Provide the (X, Y) coordinate of the cell's center where the given text is located.  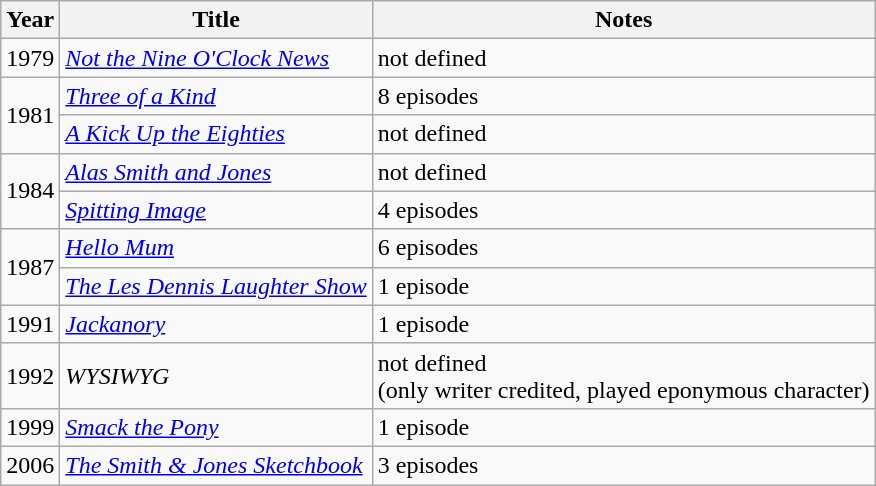
1984 (30, 191)
4 episodes (624, 210)
8 episodes (624, 96)
Jackanory (216, 324)
Not the Nine O'Clock News (216, 58)
1987 (30, 267)
The Les Dennis Laughter Show (216, 286)
Alas Smith and Jones (216, 172)
Smack the Pony (216, 427)
A Kick Up the Eighties (216, 134)
Title (216, 20)
1999 (30, 427)
The Smith & Jones Sketchbook (216, 465)
WYSIWYG (216, 376)
1991 (30, 324)
1979 (30, 58)
Notes (624, 20)
Hello Mum (216, 248)
Three of a Kind (216, 96)
Spitting Image (216, 210)
1981 (30, 115)
1992 (30, 376)
Year (30, 20)
3 episodes (624, 465)
not defined(only writer credited, played eponymous character) (624, 376)
6 episodes (624, 248)
2006 (30, 465)
